Determine the [X, Y] coordinate at the center of the cell enclosing the given text.  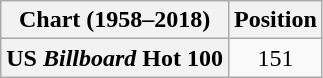
Chart (1958–2018) [115, 20]
151 [276, 58]
US Billboard Hot 100 [115, 58]
Position [276, 20]
